Return the (X, Y) coordinate for the center point of the cell that contains the specified text.  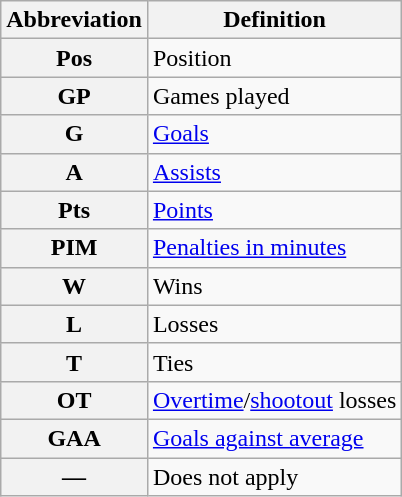
PIM (74, 248)
T (74, 362)
GAA (74, 438)
Games played (274, 96)
Goals against average (274, 438)
G (74, 134)
L (74, 324)
OT (74, 400)
Wins (274, 286)
Overtime/shootout losses (274, 400)
Does not apply (274, 477)
Pts (74, 210)
A (74, 172)
Goals (274, 134)
Position (274, 58)
Abbreviation (74, 20)
Ties (274, 362)
Pos (74, 58)
Assists (274, 172)
W (74, 286)
Points (274, 210)
Penalties in minutes (274, 248)
GP (74, 96)
Definition (274, 20)
— (74, 477)
Losses (274, 324)
